Identify which cell holds the provided text, then report its (X, Y) central coordinate. 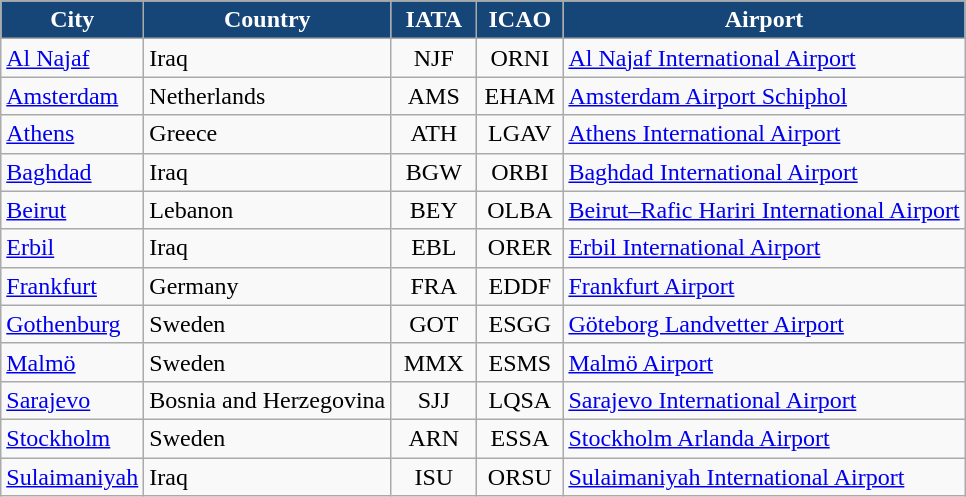
BGW (434, 172)
AMS (434, 96)
ATH (434, 134)
Country (268, 20)
Airport (764, 20)
Netherlands (268, 96)
Athens International Airport (764, 134)
Malmö (72, 362)
LGAV (520, 134)
EDDF (520, 286)
LQSA (520, 400)
Amsterdam (72, 96)
ISU (434, 477)
ORNI (520, 58)
Stockholm Arlanda Airport (764, 438)
Al Najaf International Airport (764, 58)
Greece (268, 134)
ORSU (520, 477)
Erbil (72, 248)
MMX (434, 362)
Gothenburg (72, 324)
Bosnia and Herzegovina (268, 400)
Sarajevo (72, 400)
EHAM (520, 96)
GOT (434, 324)
Malmö Airport (764, 362)
City (72, 20)
SJJ (434, 400)
ARN (434, 438)
BEY (434, 210)
IATA (434, 20)
Erbil International Airport (764, 248)
Frankfurt (72, 286)
Al Najaf (72, 58)
OLBA (520, 210)
ESSA (520, 438)
ICAO (520, 20)
NJF (434, 58)
Beirut–Rafic Hariri International Airport (764, 210)
ORBI (520, 172)
Göteborg Landvetter Airport (764, 324)
Sulaimaniyah (72, 477)
Amsterdam Airport Schiphol (764, 96)
Sulaimaniyah International Airport (764, 477)
Frankfurt Airport (764, 286)
Athens (72, 134)
Beirut (72, 210)
Baghdad (72, 172)
ESGG (520, 324)
Lebanon (268, 210)
Baghdad International Airport (764, 172)
EBL (434, 248)
ESMS (520, 362)
Sarajevo International Airport (764, 400)
Germany (268, 286)
ORER (520, 248)
Stockholm (72, 438)
FRA (434, 286)
